Search for the cell housing the specified text and yield its [X, Y] center coordinate. 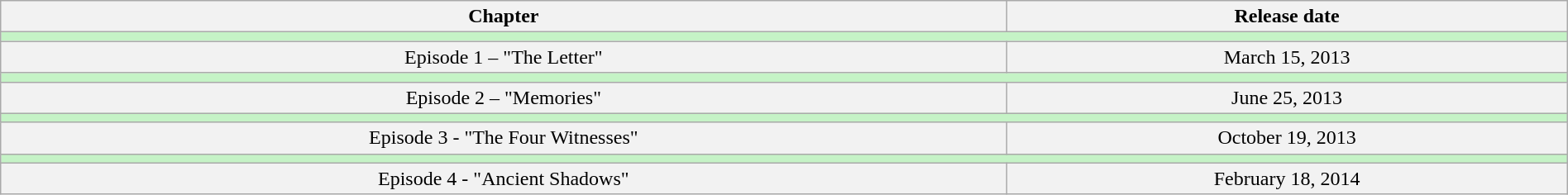
Chapter [504, 17]
Episode 1 – "The Letter" [504, 57]
Release date [1287, 17]
Episode 4 - "Ancient Shadows" [504, 178]
Episode 2 – "Memories" [504, 97]
March 15, 2013 [1287, 57]
October 19, 2013 [1287, 138]
June 25, 2013 [1287, 97]
Episode 3 - "The Four Witnesses" [504, 138]
February 18, 2014 [1287, 178]
